Detect which cell encompasses the target text, then output its [X, Y] center coordinate. 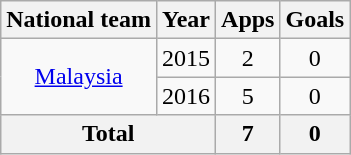
7 [248, 134]
Year [186, 20]
2 [248, 58]
Apps [248, 20]
Total [108, 134]
Goals [315, 20]
2015 [186, 58]
2016 [186, 96]
5 [248, 96]
Malaysia [79, 77]
National team [79, 20]
